Output the [x, y] coordinate of the center of the cell containing the given text.  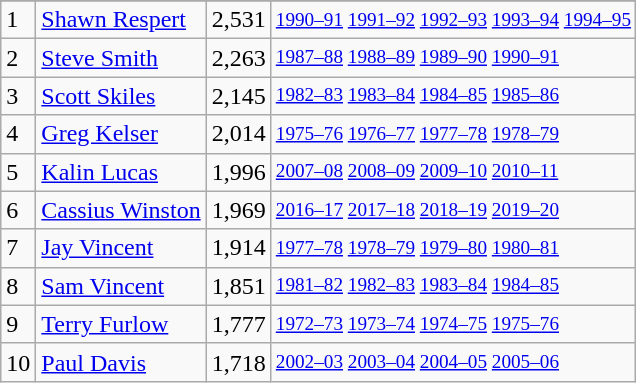
2,531 [238, 20]
8 [18, 286]
2016–17 2017–18 2018–19 2019–20 [453, 210]
7 [18, 248]
9 [18, 324]
Sam Vincent [121, 286]
2007–08 2008–09 2009–10 2010–11 [453, 172]
1,969 [238, 210]
1972–73 1973–74 1974–75 1975–76 [453, 324]
Paul Davis [121, 362]
1990–91 1991–92 1992–93 1993–94 1994–95 [453, 20]
Jay Vincent [121, 248]
Terry Furlow [121, 324]
1975–76 1976–77 1977–78 1978–79 [453, 134]
2,014 [238, 134]
10 [18, 362]
Cassius Winston [121, 210]
4 [18, 134]
1,718 [238, 362]
Greg Kelser [121, 134]
5 [18, 172]
Kalin Lucas [121, 172]
1977–78 1978–79 1979–80 1980–81 [453, 248]
1,777 [238, 324]
3 [18, 96]
6 [18, 210]
Scott Skiles [121, 96]
1982–83 1983–84 1984–85 1985–86 [453, 96]
1,996 [238, 172]
1987–88 1988–89 1989–90 1990–91 [453, 58]
2,145 [238, 96]
Steve Smith [121, 58]
1,914 [238, 248]
1 [18, 20]
2 [18, 58]
2002–03 2003–04 2004–05 2005–06 [453, 362]
2,263 [238, 58]
1,851 [238, 286]
Shawn Respert [121, 20]
1981–82 1982–83 1983–84 1984–85 [453, 286]
